Scan for the cell matching the given text and deliver its [x, y] coordinate at center. 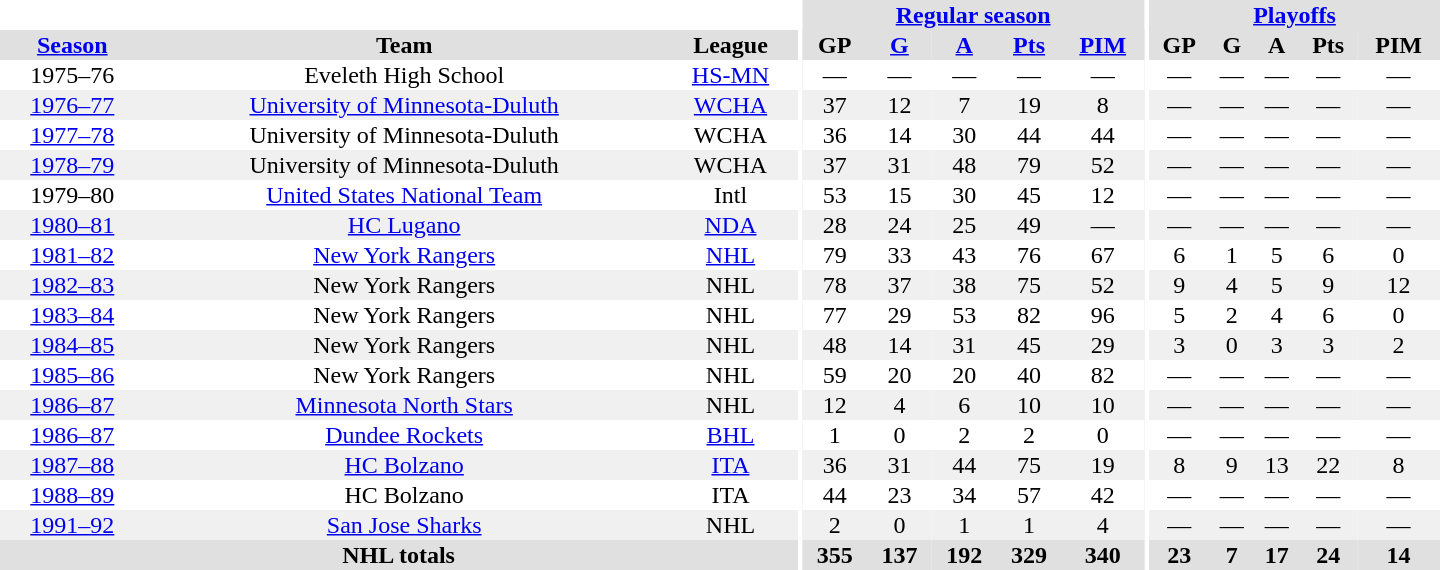
67 [1102, 255]
329 [1030, 555]
137 [900, 555]
57 [1030, 495]
1988–89 [72, 495]
43 [964, 255]
17 [1276, 555]
59 [834, 375]
1984–85 [72, 345]
192 [964, 555]
Playoffs [1294, 15]
78 [834, 285]
1991–92 [72, 525]
Dundee Rockets [404, 435]
42 [1102, 495]
40 [1030, 375]
United States National Team [404, 195]
33 [900, 255]
77 [834, 315]
Team [404, 45]
1977–78 [72, 135]
38 [964, 285]
76 [1030, 255]
1987–88 [72, 465]
1980–81 [72, 225]
15 [900, 195]
San Jose Sharks [404, 525]
355 [834, 555]
Minnesota North Stars [404, 405]
HS-MN [731, 75]
NDA [731, 225]
Season [72, 45]
League [731, 45]
28 [834, 225]
Regular season [973, 15]
Eveleth High School [404, 75]
340 [1102, 555]
1985–86 [72, 375]
49 [1030, 225]
1981–82 [72, 255]
34 [964, 495]
HC Lugano [404, 225]
1975–76 [72, 75]
Intl [731, 195]
1983–84 [72, 315]
13 [1276, 465]
22 [1328, 465]
96 [1102, 315]
1979–80 [72, 195]
BHL [731, 435]
1982–83 [72, 285]
25 [964, 225]
1978–79 [72, 165]
1976–77 [72, 105]
NHL totals [398, 555]
